Extract the [X, Y] coordinate from the center of the cell holding the provided text.  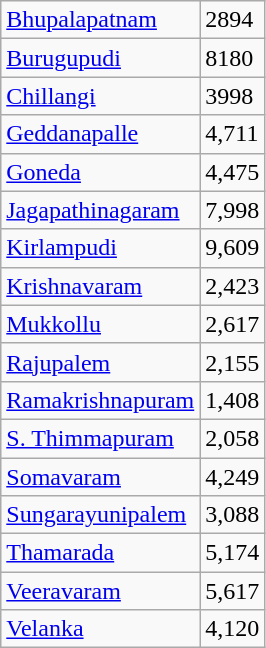
2,058 [232, 438]
Geddanapalle [100, 134]
7,998 [232, 210]
2894 [232, 20]
4,475 [232, 172]
Rajupalem [100, 362]
Veeravaram [100, 591]
Thamarada [100, 553]
2,155 [232, 362]
5,174 [232, 553]
Somavaram [100, 477]
Jagapathinagaram [100, 210]
3,088 [232, 515]
4,120 [232, 629]
9,609 [232, 248]
4,711 [232, 134]
Kirlampudi [100, 248]
3998 [232, 96]
Sungarayunipalem [100, 515]
S. Thimmapuram [100, 438]
8180 [232, 58]
Goneda [100, 172]
2,423 [232, 286]
Krishnavaram [100, 286]
Chillangi [100, 96]
2,617 [232, 324]
5,617 [232, 591]
4,249 [232, 477]
Velanka [100, 629]
1,408 [232, 400]
Burugupudi [100, 58]
Bhupalapatnam [100, 20]
Ramakrishnapuram [100, 400]
Mukkollu [100, 324]
